Scan for the cell matching the given text and deliver its [x, y] coordinate at center. 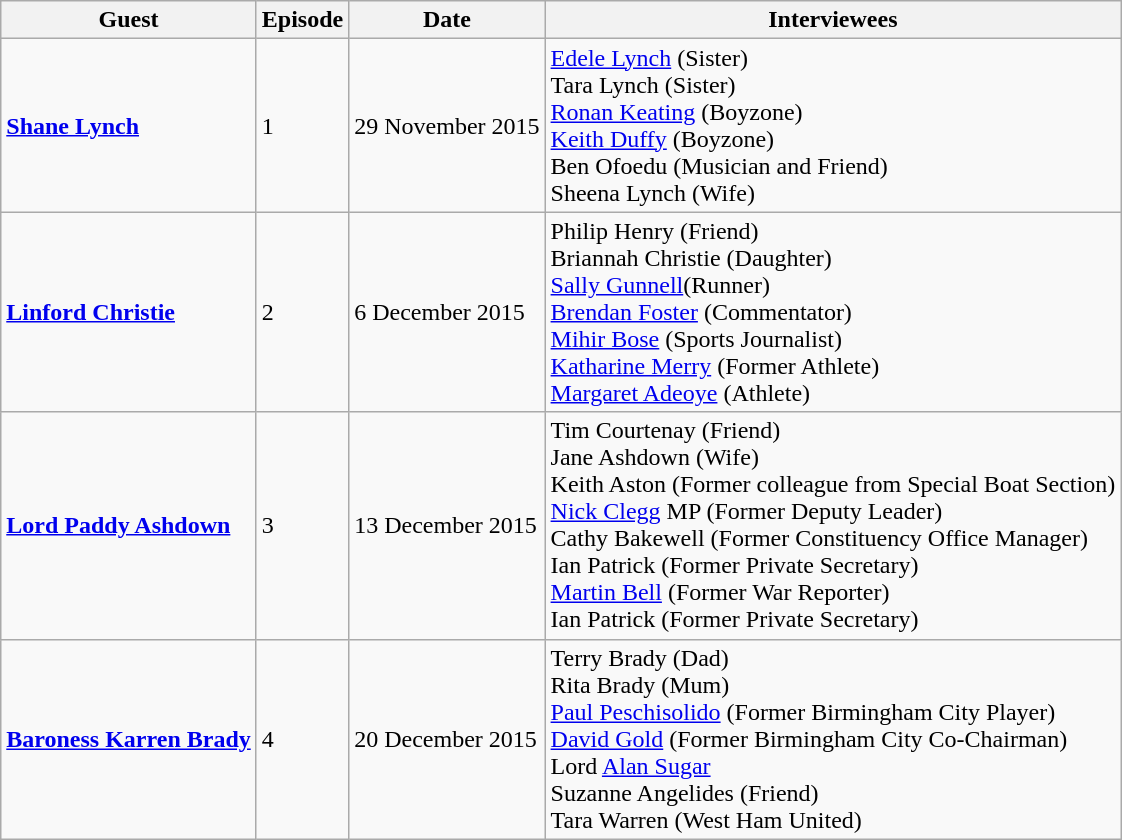
1 [302, 126]
Linford Christie [129, 312]
Episode [302, 20]
4 [302, 739]
Lord Paddy Ashdown [129, 526]
Date [447, 20]
29 November 2015 [447, 126]
20 December 2015 [447, 739]
Shane Lynch [129, 126]
6 December 2015 [447, 312]
Baroness Karren Brady [129, 739]
Guest [129, 20]
13 December 2015 [447, 526]
Interviewees [833, 20]
2 [302, 312]
Edele Lynch (Sister) Tara Lynch (Sister) Ronan Keating (Boyzone) Keith Duffy (Boyzone) Ben Ofoedu (Musician and Friend) Sheena Lynch (Wife) [833, 126]
3 [302, 526]
